Output the [X, Y] coordinate of the center of the cell containing the given text.  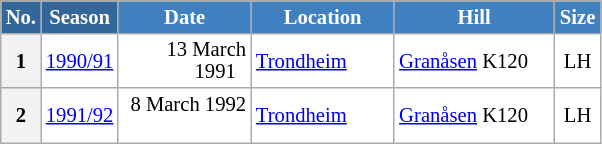
No. [21, 16]
1 [21, 60]
Location [322, 16]
8 March 1992 [184, 116]
1990/91 [80, 60]
1991/92 [80, 116]
Hill [474, 16]
2 [21, 116]
Date [184, 16]
13 March 1991 [184, 60]
Season [80, 16]
Size [578, 16]
